Extract the (X, Y) coordinate from the center of the cell holding the provided text.  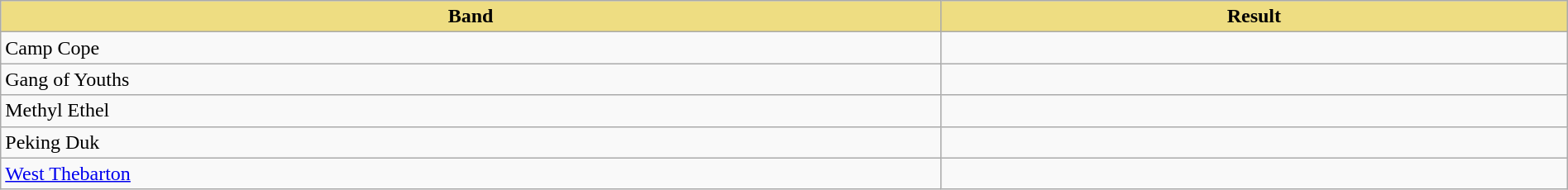
Gang of Youths (471, 79)
West Thebarton (471, 173)
Methyl Ethel (471, 111)
Band (471, 17)
Result (1254, 17)
Camp Cope (471, 48)
Peking Duk (471, 142)
